Capture the cell that displays the provided text and extract its (x, y) central coordinate. 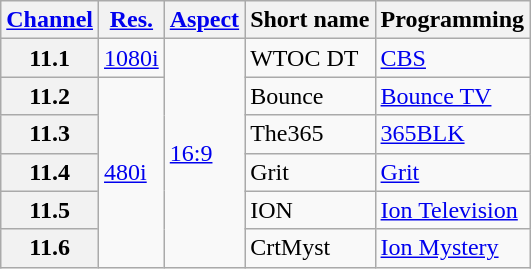
11.4 (50, 172)
11.3 (50, 134)
Aspect (204, 20)
11.1 (50, 58)
11.2 (50, 96)
WTOC DT (310, 58)
1080i (132, 58)
The365 (310, 134)
Channel (50, 20)
ION (310, 210)
Bounce TV (452, 96)
11.6 (50, 248)
Ion Mystery (452, 248)
365BLK (452, 134)
480i (132, 172)
Res. (132, 20)
CrtMyst (310, 248)
Short name (310, 20)
Programming (452, 20)
11.5 (50, 210)
CBS (452, 58)
16:9 (204, 153)
Bounce (310, 96)
Ion Television (452, 210)
